Capture the cell that displays the provided text and extract its [x, y] central coordinate. 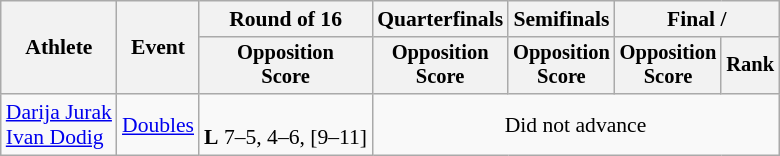
Darija JurakIvan Dodig [59, 124]
Final / [697, 19]
Round of 16 [286, 19]
Did not advance [576, 124]
Event [158, 48]
L 7–5, 4–6, [9–11] [286, 124]
Doubles [158, 124]
Semifinals [562, 19]
Quarterfinals [440, 19]
Athlete [59, 48]
Rank [750, 66]
